Scan for the cell matching the given text and deliver its (x, y) coordinate at center. 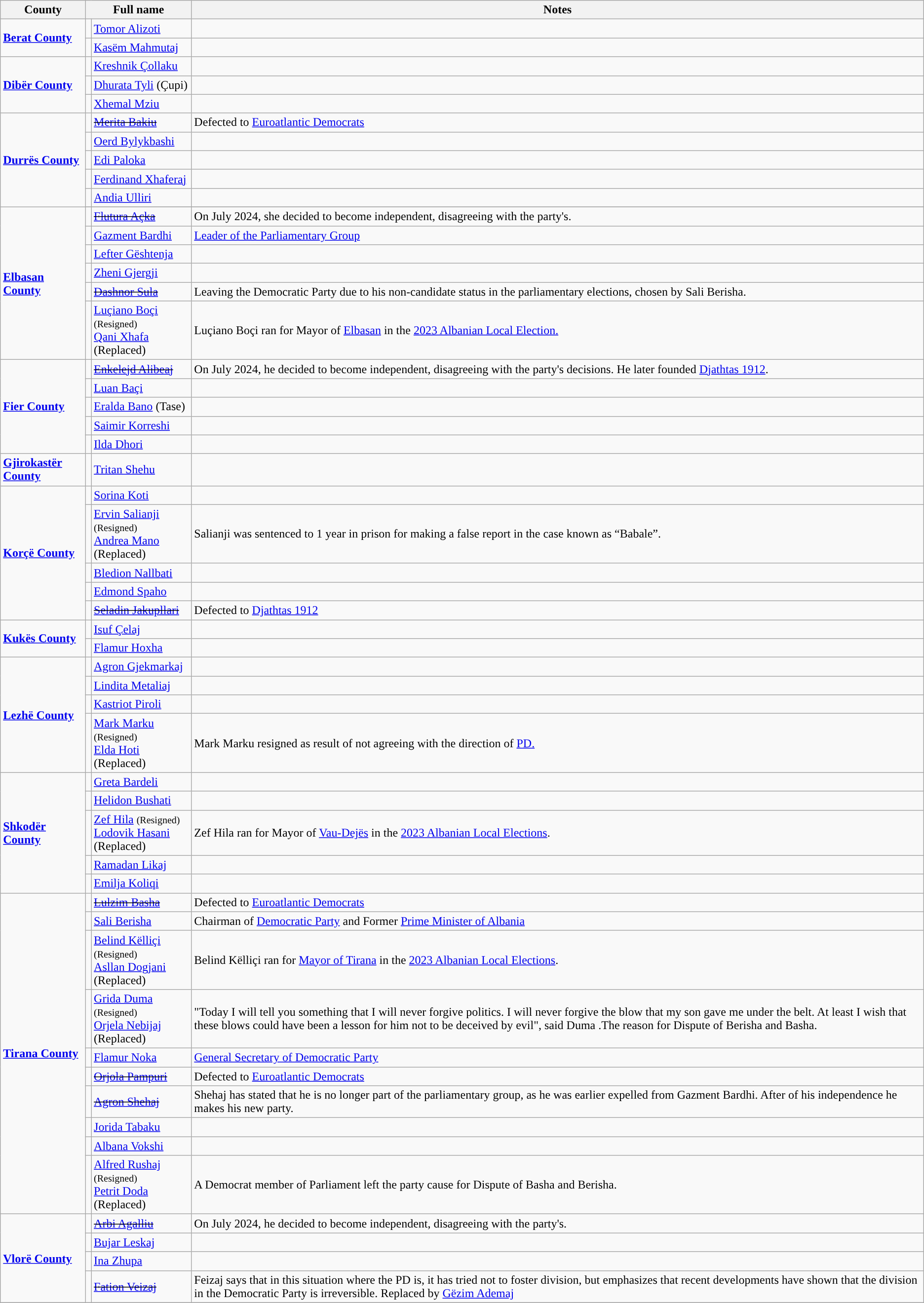
Full name (138, 10)
On July 2024, he decided to become independent, disagreeing with the party's decisions. He later founded Djathtas 1912. (558, 369)
Durrës County (43, 160)
Seladin Jakupllari (141, 610)
Korçë County (43, 553)
Lulzim Basha (141, 902)
On July 2024, he decided to become independent, disagreeing with the party's. (558, 1224)
Edi Paloka (141, 160)
Fier County (43, 407)
Luçiano Boçi (Resigned) Qani Xhafa (Replaced) (141, 331)
Zef Hila (Resigned) Lodovik Hasani (Replaced) (141, 833)
Luan Baçi (141, 388)
A Democrat member of Parliament left the party cause for Dispute of Basha and Berisha. (558, 1185)
Lezhë County (43, 715)
Zef Hila ran for Mayor of Vau-Dejës in the 2023 Albanian Local Elections. (558, 833)
Belind Këlliçi (Resigned) Asllan Dogjani (Replaced) (141, 959)
General Secretary of Democratic Party (558, 1057)
Zheni Gjergji (141, 273)
Orjola Pampuri (141, 1076)
Saimir Korreshi (141, 425)
Enkelejd Alibeaj (141, 369)
Ilda Dhori (141, 444)
Merita Bakiu (141, 122)
Lindita Metaliaj (141, 686)
Notes (558, 10)
Flamur Noka (141, 1057)
Alfred Rushaj (Resigned) Petrit Doda (Replaced) (141, 1185)
Eralda Bano (Tase) (141, 407)
Leader of the Parliamentary Group (558, 235)
Helidon Bushati (141, 801)
Shkodër County (43, 833)
Kreshnik Çollaku (141, 66)
Kasëm Mahmutaj (141, 47)
Bujar Leskaj (141, 1242)
Salianji was sentenced to 1 year in prison for making a false report in the case known as “Babale”. (558, 534)
Bledion Nallbati (141, 573)
Kastriot Piroli (141, 704)
Vlorë County (43, 1259)
Fation Veizaj (141, 1286)
Luçiano Boçi ran for Mayor of Elbasan in the 2023 Albanian Local Election. (558, 331)
Dashnor Sula (141, 292)
Jorida Tabaku (141, 1127)
Ina Zhupa (141, 1261)
Chairman of Democratic Party and Former Prime Minister of Albania (558, 921)
Gazment Bardhi (141, 235)
Elbasan County (43, 283)
County (43, 10)
Greta Bardeli (141, 782)
On July 2024, she decided to become independent, disagreeing with the party's. (558, 216)
Tirana County (43, 1053)
Tritan Shehu (141, 470)
Lefter Gështenja (141, 254)
Sali Berisha (141, 921)
Tomor Alizoti (141, 29)
Defected to Djathtas 1912 (558, 610)
Sorina Koti (141, 495)
Xhemal Mziu (141, 104)
Ramadan Likaj (141, 865)
Grida Duma (Resigned) Orjela Nebijaj (Replaced) (141, 1019)
Berat County (43, 38)
Belind Këlliçi ran for Mayor of Tirana in the 2023 Albanian Local Elections. (558, 959)
Agron Gjekmarkaj (141, 667)
Oerd Bylykbashi (141, 141)
Ervin Salianji (Resigned) Andrea Mano (Replaced) (141, 534)
Gjirokastër County (43, 470)
Mark Marku (Resigned) Elda Hoti (Replaced) (141, 743)
Ferdinand Xhaferaj (141, 179)
Arbi Agalliu (141, 1224)
Andia Ulliri (141, 197)
Flutura Açka (141, 216)
Agron Shehaj (141, 1102)
Dhurata Tyli (Çupi) (141, 85)
Flamur Hoxha (141, 648)
Isuf Çelaj (141, 629)
Mark Marku resigned as result of not agreeing with the direction of PD. (558, 743)
Emilja Koliqi (141, 883)
Edmond Spaho (141, 591)
Kukës County (43, 639)
Dibër County (43, 85)
Leaving the Democratic Party due to his non-candidate status in the parliamentary elections, chosen by Sali Berisha. (558, 292)
Albana Vokshi (141, 1146)
